Search for the cell housing the specified text and yield its (x, y) center coordinate. 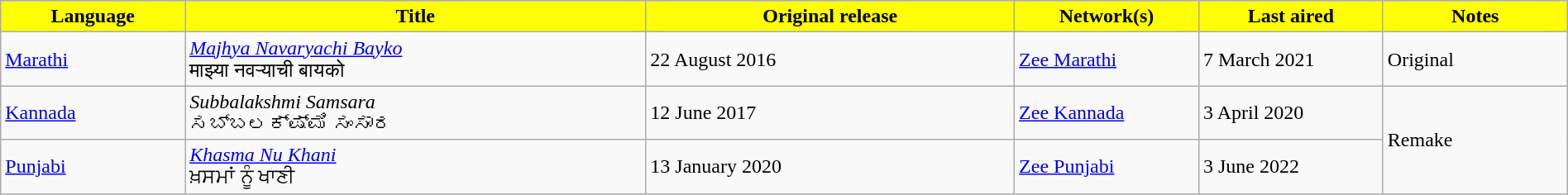
Remake (1475, 140)
13 January 2020 (830, 167)
Zee Marathi (1107, 59)
7 March 2021 (1290, 59)
Punjabi (93, 167)
Language (93, 17)
Khasma Nu Khani ਖ਼ਸਮਾਂ ਨੂੰ ਖਾਣੀ (415, 167)
3 April 2020 (1290, 112)
Subbalakshmi Samsara ಸಬ್ಬಲಕ್ಷ್ಮಿ ಸಂಸಾರ (415, 112)
Original release (830, 17)
Notes (1475, 17)
Network(s) (1107, 17)
Zee Kannada (1107, 112)
Majhya Navaryachi Bayko माझ्या नवऱ्याची बायको (415, 59)
Marathi (93, 59)
Zee Punjabi (1107, 167)
12 June 2017 (830, 112)
Title (415, 17)
22 August 2016 (830, 59)
Kannada (93, 112)
Original (1475, 59)
Last aired (1290, 17)
3 June 2022 (1290, 167)
